Return (x, y) of the center of cell containing provided text 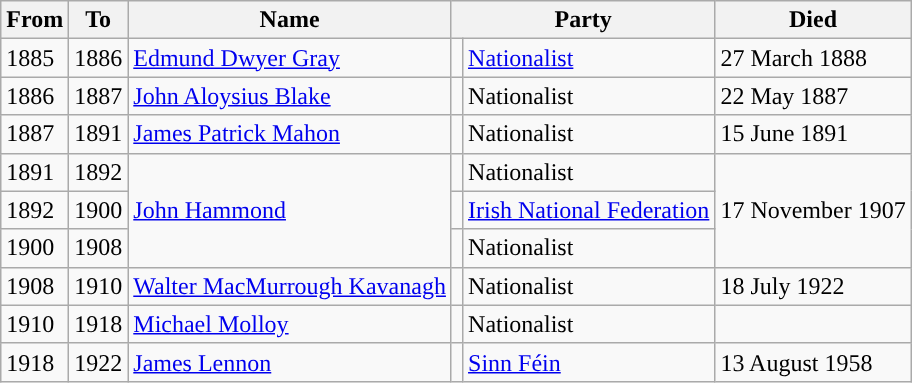
22 May 1887 (813, 96)
Sinn Féin (589, 362)
13 August 1958 (813, 362)
Died (813, 20)
17 November 1907 (813, 210)
27 March 1888 (813, 58)
Walter MacMurrough Kavanagh (290, 286)
From (35, 20)
Name (290, 20)
To (98, 20)
Party (582, 20)
John Aloysius Blake (290, 96)
1885 (35, 58)
John Hammond (290, 210)
James Patrick Mahon (290, 134)
15 June 1891 (813, 134)
1922 (98, 362)
18 July 1922 (813, 286)
Edmund Dwyer Gray (290, 58)
James Lennon (290, 362)
Irish National Federation (589, 210)
Michael Molloy (290, 324)
